For the text-containing cell, return its midpoint in [x, y] coordinate format. 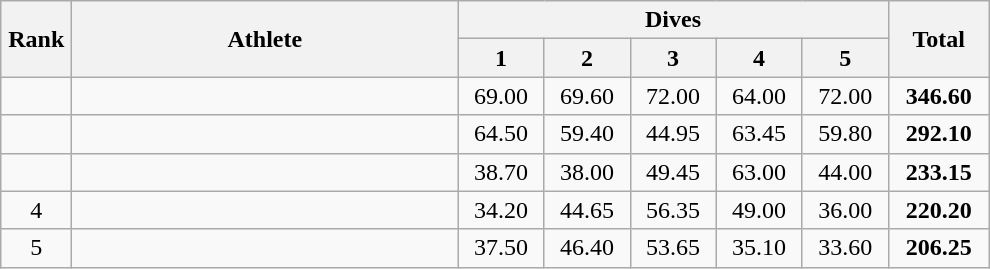
Total [938, 39]
59.40 [587, 134]
206.25 [938, 248]
44.00 [845, 172]
35.10 [759, 248]
49.45 [673, 172]
63.45 [759, 134]
37.50 [501, 248]
36.00 [845, 210]
49.00 [759, 210]
59.80 [845, 134]
64.50 [501, 134]
Athlete [265, 39]
44.95 [673, 134]
44.65 [587, 210]
38.00 [587, 172]
56.35 [673, 210]
Dives [673, 20]
46.40 [587, 248]
Rank [36, 39]
33.60 [845, 248]
2 [587, 58]
63.00 [759, 172]
3 [673, 58]
38.70 [501, 172]
53.65 [673, 248]
64.00 [759, 96]
69.00 [501, 96]
34.20 [501, 210]
69.60 [587, 96]
220.20 [938, 210]
233.15 [938, 172]
1 [501, 58]
292.10 [938, 134]
346.60 [938, 96]
